Provide the [x, y] coordinate of the cell's center where the given text is located.  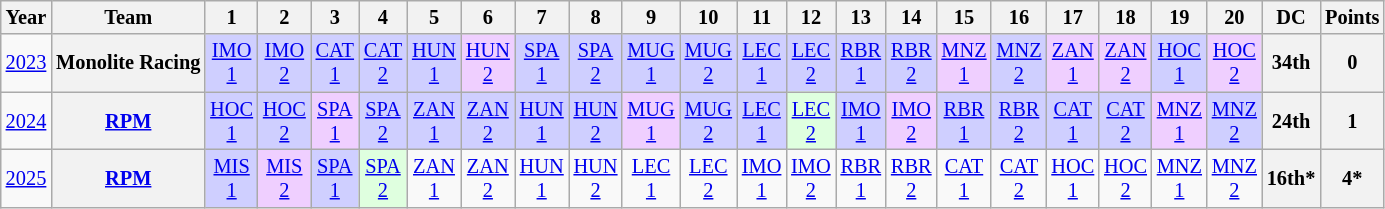
14 [911, 17]
16 [1018, 17]
7 [542, 17]
34th [1291, 63]
15 [964, 17]
2 [284, 17]
8 [596, 17]
Year [26, 17]
9 [650, 17]
20 [1234, 17]
17 [1072, 17]
4* [1352, 178]
5 [434, 17]
3 [335, 17]
24th [1291, 121]
Points [1352, 17]
12 [810, 17]
DC [1291, 17]
10 [708, 17]
13 [861, 17]
2025 [26, 178]
Monolite Racing [128, 63]
19 [1180, 17]
6 [488, 17]
2024 [26, 121]
16th* [1291, 178]
18 [1126, 17]
MIS2 [284, 178]
0 [1352, 63]
MIS1 [232, 178]
Team [128, 17]
4 [383, 17]
2023 [26, 63]
11 [762, 17]
